Identify which cell holds the provided text, then report its [X, Y] central coordinate. 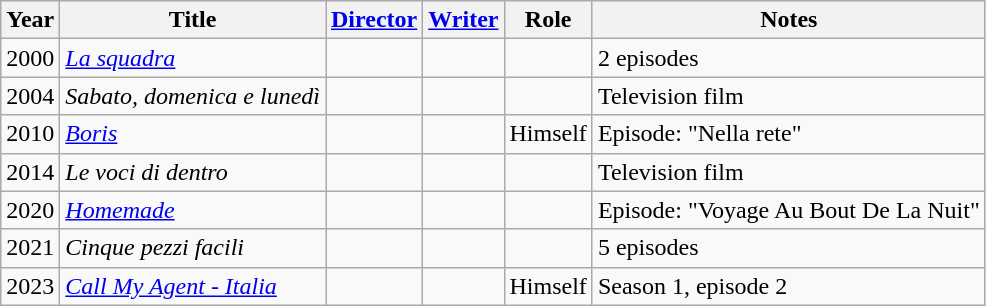
2010 [30, 134]
Director [374, 20]
Season 1, episode 2 [788, 286]
Role [548, 20]
2020 [30, 210]
La squadra [193, 58]
2 episodes [788, 58]
Title [193, 20]
Episode: "Nella rete" [788, 134]
Sabato, domenica e lunedì [193, 96]
2021 [30, 248]
Episode: "Voyage Au Bout De La Nuit" [788, 210]
Year [30, 20]
Boris [193, 134]
2000 [30, 58]
Cinque pezzi facili [193, 248]
Writer [464, 20]
5 episodes [788, 248]
Call My Agent - Italia [193, 286]
Homemade [193, 210]
Le voci di dentro [193, 172]
2014 [30, 172]
2004 [30, 96]
Notes [788, 20]
2023 [30, 286]
